From the cell containing the given text, extract its center point as [x, y] coordinate. 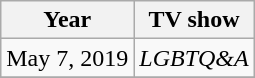
LGBTQ&A [194, 58]
TV show [194, 20]
Year [68, 20]
May 7, 2019 [68, 58]
